Provide the [X, Y] coordinate of the cell's center where the given text is located.  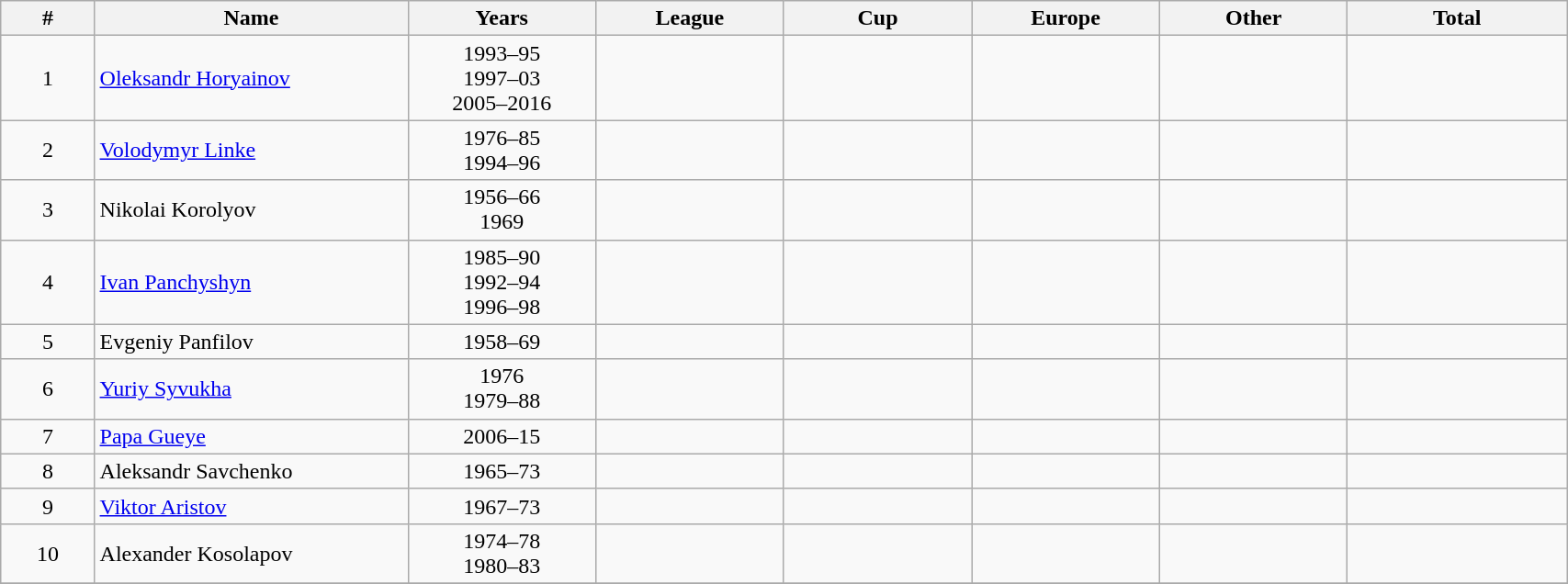
Yuriy Syvukha [252, 389]
1958–69 [502, 342]
Nikolai Korolyov [252, 209]
1974–781980–83 [502, 553]
1985–901992–941996–98 [502, 282]
2 [48, 151]
Years [502, 18]
5 [48, 342]
1976–851994–96 [502, 151]
# [48, 18]
7 [48, 436]
Volodymyr Linke [252, 151]
Papa Gueye [252, 436]
19761979–88 [502, 389]
Cup [878, 18]
1 [48, 78]
8 [48, 471]
League [691, 18]
Europe [1066, 18]
Name [252, 18]
9 [48, 506]
1967–73 [502, 506]
2006–15 [502, 436]
Aleksandr Savchenko [252, 471]
Ivan Panchyshyn [252, 282]
Oleksandr Horyainov [252, 78]
1965–73 [502, 471]
Viktor Aristov [252, 506]
Evgeniy Panfilov [252, 342]
3 [48, 209]
Alexander Kosolapov [252, 553]
10 [48, 553]
4 [48, 282]
Total [1457, 18]
6 [48, 389]
1956–661969 [502, 209]
1993–951997–032005–2016 [502, 78]
Other [1253, 18]
